Locate the cell with the specified text and output its [X, Y] center coordinate. 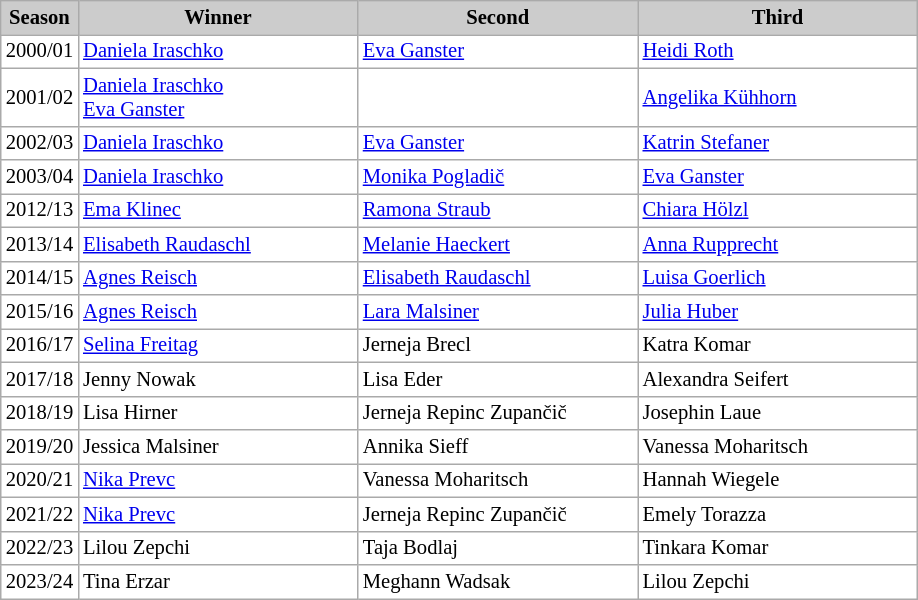
Second [498, 17]
Tinkara Komar [778, 548]
2000/01 [40, 51]
Jessica Malsiner [218, 447]
Meghann Wadsak [498, 581]
2013/14 [40, 244]
Julia Huber [778, 311]
Chiara Hölzl [778, 210]
Luisa Goerlich [778, 278]
Emely Torazza [778, 514]
Taja Bodlaj [498, 548]
Lisa Hirner [218, 413]
Anna Rupprecht [778, 244]
Winner [218, 17]
Season [40, 17]
Ema Klinec [218, 210]
2018/19 [40, 413]
2014/15 [40, 278]
2001/02 [40, 97]
2015/16 [40, 311]
2016/17 [40, 345]
Angelika Kühhorn [778, 97]
Ramona Straub [498, 210]
Josephin Laue [778, 413]
2022/23 [40, 548]
Alexandra Seifert [778, 379]
2023/24 [40, 581]
Jerneja Brecl [498, 345]
Third [778, 17]
Katrin Stefaner [778, 143]
Heidi Roth [778, 51]
2020/21 [40, 480]
Hannah Wiegele [778, 480]
2012/13 [40, 210]
Melanie Haeckert [498, 244]
Jenny Nowak [218, 379]
2021/22 [40, 514]
2017/18 [40, 379]
Selina Freitag [218, 345]
2019/20 [40, 447]
Lisa Eder [498, 379]
2003/04 [40, 177]
Monika Pogladič [498, 177]
Katra Komar [778, 345]
Daniela Iraschko Eva Ganster [218, 97]
Tina Erzar [218, 581]
Lara Malsiner [498, 311]
Annika Sieff [498, 447]
2002/03 [40, 143]
